Locate the cell with the specified text and output its (x, y) center coordinate. 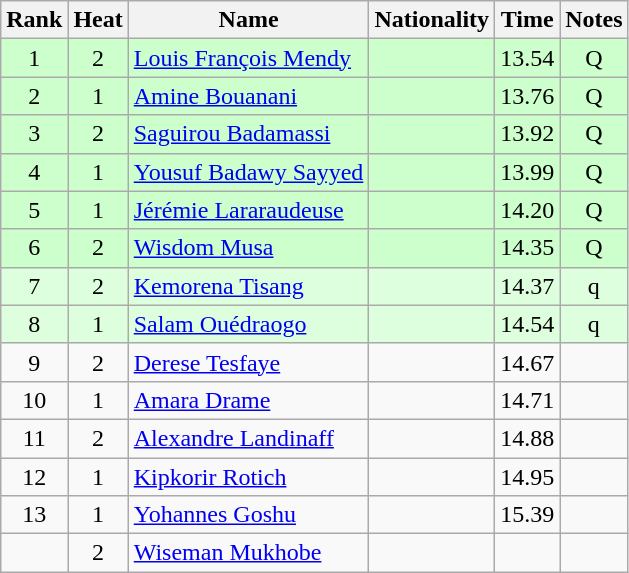
14.35 (528, 248)
14.88 (528, 438)
8 (34, 324)
4 (34, 172)
Alexandre Landinaff (248, 438)
Rank (34, 20)
14.95 (528, 477)
13.92 (528, 134)
Jérémie Lararaudeuse (248, 210)
13 (34, 515)
7 (34, 286)
12 (34, 477)
5 (34, 210)
3 (34, 134)
Derese Tesfaye (248, 362)
Wisdom Musa (248, 248)
13.76 (528, 96)
Yousuf Badawy Sayyed (248, 172)
14.54 (528, 324)
14.67 (528, 362)
Kipkorir Rotich (248, 477)
Yohannes Goshu (248, 515)
Heat (98, 20)
Wiseman Mukhobe (248, 553)
Nationality (432, 20)
10 (34, 400)
15.39 (528, 515)
6 (34, 248)
13.54 (528, 58)
9 (34, 362)
Amine Bouanani (248, 96)
Time (528, 20)
Louis François Mendy (248, 58)
14.37 (528, 286)
14.20 (528, 210)
Amara Drame (248, 400)
Notes (594, 20)
Salam Ouédraogo (248, 324)
Kemorena Tisang (248, 286)
Name (248, 20)
14.71 (528, 400)
13.99 (528, 172)
11 (34, 438)
Saguirou Badamassi (248, 134)
